Determine the (x, y) coordinate at the center of the cell enclosing the given text.  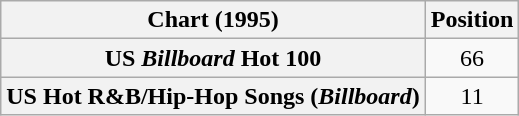
Chart (1995) (213, 20)
11 (472, 96)
US Billboard Hot 100 (213, 58)
US Hot R&B/Hip-Hop Songs (Billboard) (213, 96)
66 (472, 58)
Position (472, 20)
